Return the (X, Y) coordinate for the center point of the cell that contains the specified text.  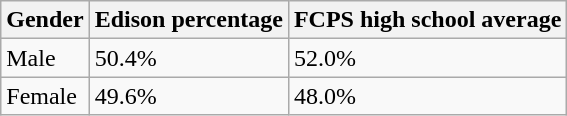
Male (45, 58)
Gender (45, 20)
49.6% (188, 96)
Edison percentage (188, 20)
48.0% (427, 96)
50.4% (188, 58)
Female (45, 96)
52.0% (427, 58)
FCPS high school average (427, 20)
